Search for the cell housing the specified text and yield its (X, Y) center coordinate. 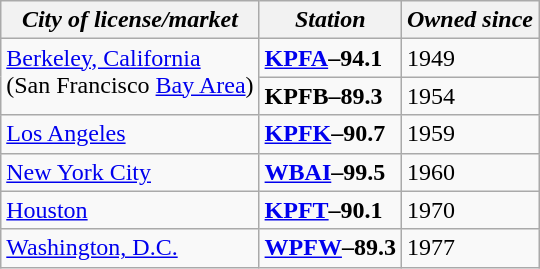
Owned since (470, 20)
1977 (470, 248)
WPFW–89.3 (330, 248)
KPFK–90.7 (330, 134)
New York City (130, 172)
Washington, D.C. (130, 248)
1960 (470, 172)
1949 (470, 58)
KPFT–90.1 (330, 210)
1970 (470, 210)
1954 (470, 96)
KPFA–94.1 (330, 58)
1959 (470, 134)
Berkeley, California(San Francisco Bay Area) (130, 77)
WBAI–99.5 (330, 172)
Los Angeles (130, 134)
Station (330, 20)
KPFB–89.3 (330, 96)
City of license/market (130, 20)
Houston (130, 210)
